Detect which cell encompasses the target text, then output its [X, Y] center coordinate. 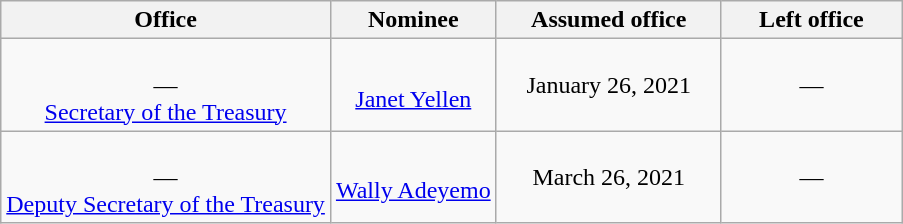
Assumed office [608, 20]
March 26, 2021 [608, 177]
Wally Adeyemo [413, 177]
January 26, 2021 [608, 85]
Nominee [413, 20]
Office [166, 20]
Janet Yellen [413, 85]
—Secretary of the Treasury [166, 85]
—Deputy Secretary of the Treasury [166, 177]
Left office [811, 20]
